Scan for the cell matching the given text and deliver its [X, Y] coordinate at center. 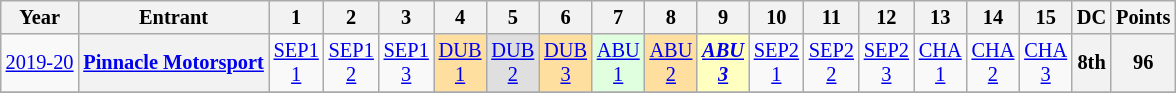
2 [352, 17]
DUB1 [460, 63]
SEP22 [832, 63]
3 [406, 17]
DUB3 [566, 63]
14 [994, 17]
Points [1143, 17]
10 [776, 17]
CHA3 [1046, 63]
11 [832, 17]
CHA1 [940, 63]
SEP12 [352, 63]
Pinnacle Motorsport [173, 63]
13 [940, 17]
ABU2 [672, 63]
DC [1092, 17]
DUB2 [512, 63]
SEP11 [296, 63]
96 [1143, 63]
6 [566, 17]
ABU1 [618, 63]
SEP23 [886, 63]
8th [1092, 63]
2019-20 [40, 63]
5 [512, 17]
12 [886, 17]
SEP21 [776, 63]
7 [618, 17]
9 [723, 17]
Year [40, 17]
15 [1046, 17]
Entrant [173, 17]
1 [296, 17]
8 [672, 17]
CHA2 [994, 63]
SEP13 [406, 63]
4 [460, 17]
ABU3 [723, 63]
